Return (X, Y) of the center of cell containing provided text 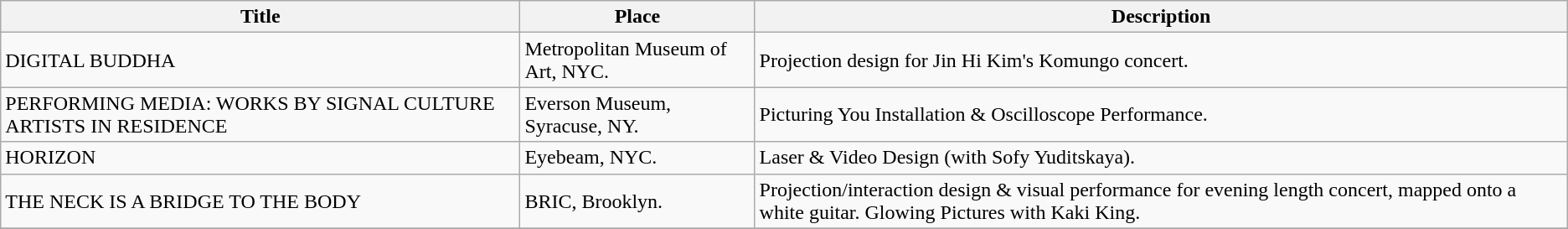
HORIZON (260, 158)
BRIC, Brooklyn. (637, 201)
Everson Museum, Syracuse, NY. (637, 114)
DIGITAL BUDDHA (260, 60)
PERFORMING MEDIA: WORKS BY SIGNAL CULTURE ARTISTS IN RESIDENCE (260, 114)
Picturing You Installation & Oscilloscope Performance. (1161, 114)
THE NECK IS A BRIDGE TO THE BODY (260, 201)
Description (1161, 17)
Title (260, 17)
Projection/interaction design & visual performance for evening length concert, mapped onto a white guitar. Glowing Pictures with Kaki King. (1161, 201)
Place (637, 17)
Metropolitan Museum of Art, NYC. (637, 60)
Eyebeam, NYC. (637, 158)
Laser & Video Design (with Sofy Yuditskaya). (1161, 158)
Projection design for Jin Hi Kim's Komungo concert. (1161, 60)
